Find where the given text appears and provide that cell's center as (x, y) coordinate. 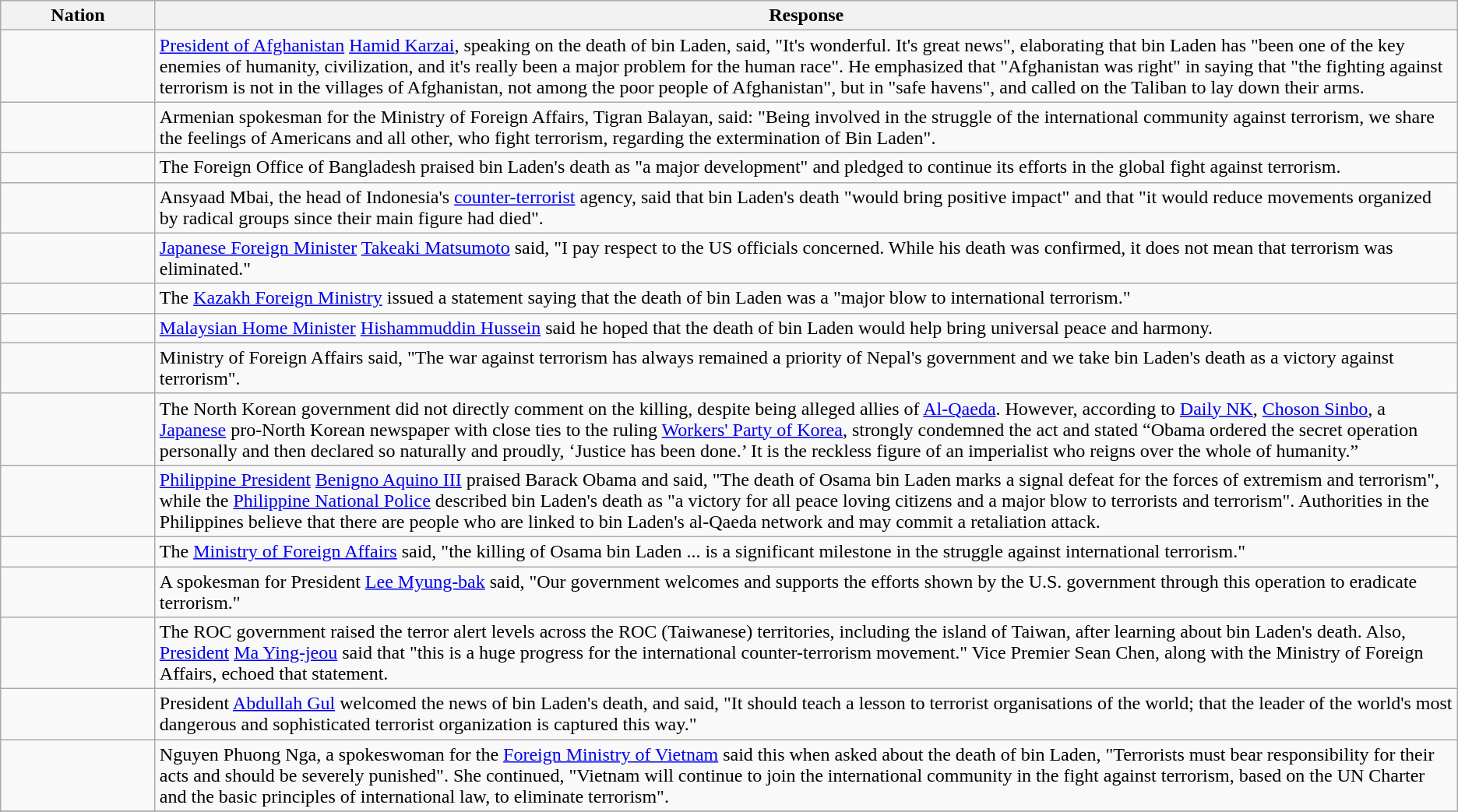
Response (806, 16)
Malaysian Home Minister Hishammuddin Hussein said he hoped that the death of bin Laden would help bring universal peace and harmony. (806, 328)
Nation (78, 16)
The Kazakh Foreign Ministry issued a statement saying that the death of bin Laden was a "major blow to international terrorism." (806, 298)
